Search for the cell housing the specified text and yield its [x, y] center coordinate. 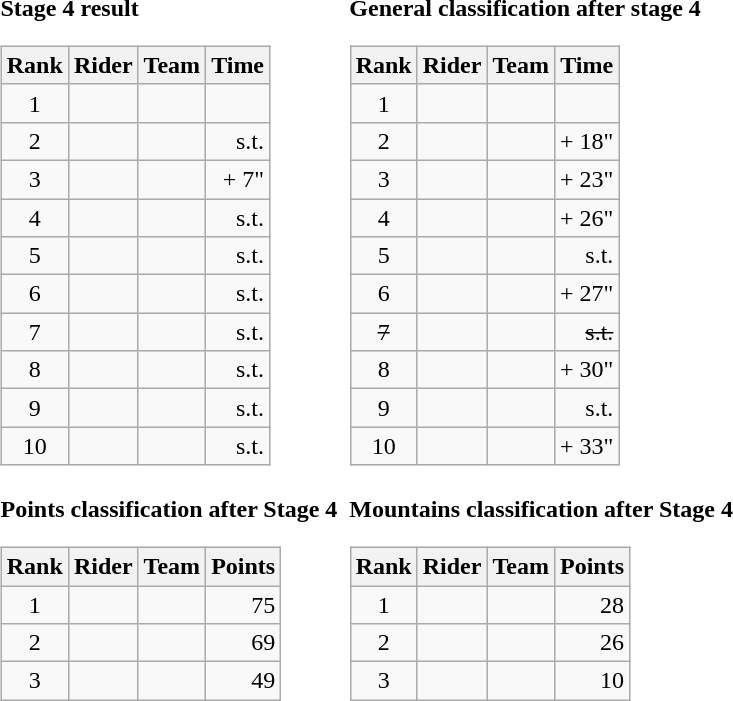
75 [244, 605]
26 [592, 643]
+ 30" [586, 370]
+ 27" [586, 294]
28 [592, 605]
+ 33" [586, 446]
+ 26" [586, 217]
69 [244, 643]
49 [244, 681]
+ 23" [586, 179]
+ 7" [238, 179]
+ 18" [586, 141]
